Extract the (X, Y) coordinate from the center of the cell holding the provided text.  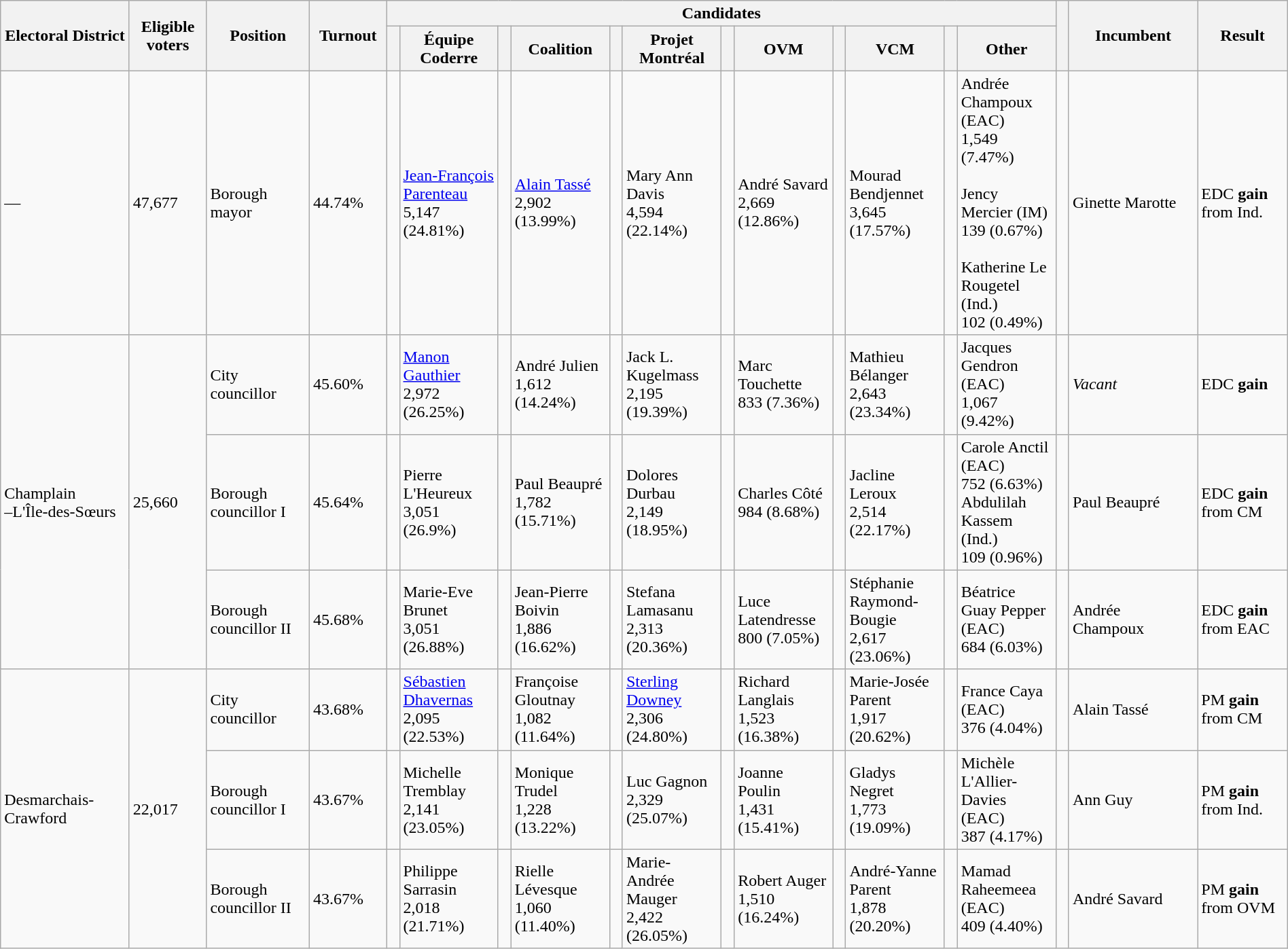
Richard Langlais1,523 (16.38%) (784, 709)
Équipe Coderre (448, 49)
EDC gain from CM (1242, 502)
France Caya (EAC)376 (4.04%) (1007, 709)
Michelle Tremblay2,141 (23.05%) (448, 800)
Mourad Bendjennet3,645 (17.57%) (895, 202)
Andrée Champoux (EAC)1,549(7.47%)Jency Mercier (IM)139 (0.67%)Katherine Le Rougetel (Ind.)102 (0.49%) (1007, 202)
Charles Côté984 (8.68%) (784, 502)
Béatrice Guay Pepper (EAC)684 (6.03%) (1007, 620)
47,677 (168, 202)
Sterling Downey2,306 (24.80%) (671, 709)
Position (258, 35)
EDC gain from Ind. (1242, 202)
Luce Latendresse800 (7.05%) (784, 620)
Monique Trudel1,228 (13.22%) (560, 800)
Eligible voters (168, 35)
Carole Anctil (EAC)752 (6.63%)Abdulilah Kassem (Ind.)109 (0.96%) (1007, 502)
Electoral District (65, 35)
EDC gain (1242, 384)
Pierre L'Heureux3,051 (26.9%) (448, 502)
Mathieu Bélanger2,643 (23.34%) (895, 384)
Jean-François Parenteau5,147 (24.81%) (448, 202)
VCM (895, 49)
Desmarchais-Crawford (65, 808)
PM gain from OVM (1242, 899)
PM gain from CM (1242, 709)
Dolores Durbau2,149 (18.95%) (671, 502)
Jean-Pierre Boivin1,886 (16.62%) (560, 620)
43.68% (348, 709)
Mamad Raheemeea (EAC)409 (4.40%) (1007, 899)
Paul Beaupré (1133, 502)
Rielle Lévesque1,060 (11.40%) (560, 899)
Stéphanie Raymond-Bougie2,617 (23.06%) (895, 620)
PM gain from Ind. (1242, 800)
Incumbent (1133, 35)
Turnout (348, 35)
Projet Montréal (671, 49)
Luc Gagnon2,329 (25.07%) (671, 800)
Alain Tassé2,902 (13.99%) (560, 202)
Vacant (1133, 384)
Result (1242, 35)
Andrée Champoux (1133, 620)
Manon Gauthier2,972 (26.25%) (448, 384)
Ann Guy (1133, 800)
45.60% (348, 384)
45.64% (348, 502)
Robert Auger1,510 (16.24%) (784, 899)
OVM (784, 49)
Marie-Josée Parent1,917 (20.62%) (895, 709)
Paul Beaupré1,782 (15.71%) (560, 502)
Jack L. Kugelmass2,195 (19.39%) (671, 384)
Françoise Gloutnay1,082 (11.64%) (560, 709)
Borough mayor (258, 202)
Jacques Gendron (EAC)1,067 (9.42%) (1007, 384)
Jacline Leroux2,514 (22.17%) (895, 502)
Joanne Poulin1,431 (15.41%) (784, 800)
Gladys Negret1,773 (19.09%) (895, 800)
André Savard2,669 (12.86%) (784, 202)
— (65, 202)
45.68% (348, 620)
44.74% (348, 202)
Sébastien Dhavernas2,095 (22.53%) (448, 709)
Ginette Marotte (1133, 202)
Mary Ann Davis4,594 (22.14%) (671, 202)
Michèle L'Allier-Davies (EAC)387 (4.17%) (1007, 800)
André Savard (1133, 899)
Stefana Lamasanu2,313 (20.36%) (671, 620)
EDC gain from EAC (1242, 620)
André Julien1,612 (14.24%) (560, 384)
Marie-Andrée Mauger2,422 (26.05%) (671, 899)
22,017 (168, 808)
Philippe Sarrasin2,018 (21.71%) (448, 899)
Other (1007, 49)
Coalition (560, 49)
André-Yanne Parent1,878 (20.20%) (895, 899)
Champlain–L'Île-des-Sœurs (65, 502)
25,660 (168, 502)
Candidates (721, 14)
Marie-Eve Brunet3,051 (26.88%) (448, 620)
Alain Tassé (1133, 709)
Marc Touchette833 (7.36%) (784, 384)
